For the text-containing cell, return its midpoint in [x, y] coordinate format. 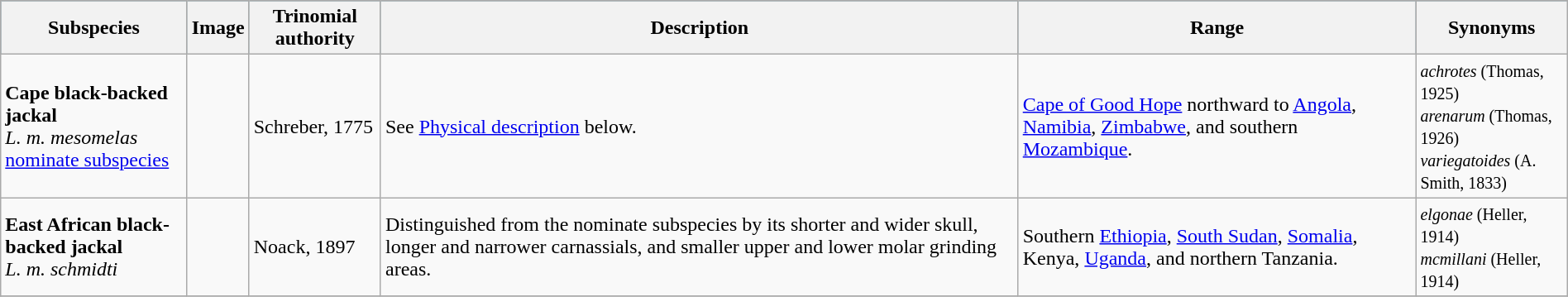
achrotes (Thomas, 1925)arenarum (Thomas, 1926)variegatoides (A. Smith, 1833) [1492, 126]
Cape black-backed jackalL. m. mesomelasnominate subspecies [94, 126]
Range [1217, 28]
Image [218, 28]
Synonyms [1492, 28]
Schreber, 1775 [314, 126]
elgonae (Heller, 1914)mcmillani (Heller, 1914) [1492, 247]
Noack, 1897 [314, 247]
Cape of Good Hope northward to Angola, Namibia, Zimbabwe, and southern Mozambique. [1217, 126]
Subspecies [94, 28]
Southern Ethiopia, South Sudan, Somalia, Kenya, Uganda, and northern Tanzania. [1217, 247]
See Physical description below. [700, 126]
East African black-backed jackalL. m. schmidti [94, 247]
Description [700, 28]
Trinomial authority [314, 28]
